For the text-containing cell, return its midpoint in (x, y) coordinate format. 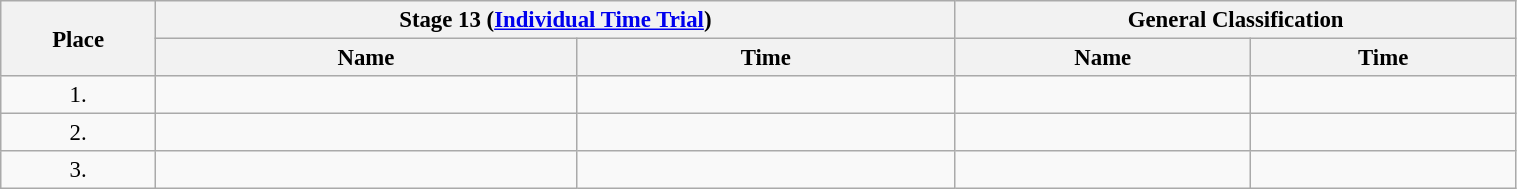
Stage 13 (Individual Time Trial) (555, 20)
1. (78, 95)
Place (78, 38)
General Classification (1236, 20)
3. (78, 170)
2. (78, 133)
